Capture the cell that displays the provided text and extract its (X, Y) central coordinate. 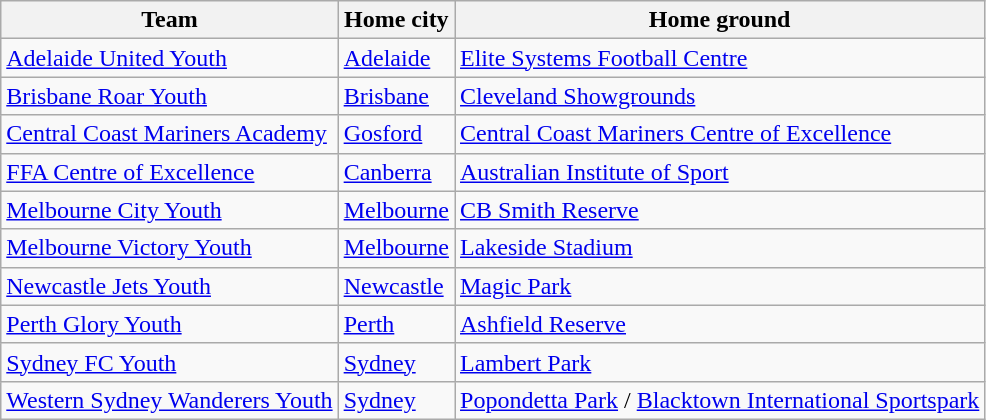
Magic Park (719, 286)
Cleveland Showgrounds (719, 96)
Perth (396, 324)
Newcastle Jets Youth (170, 286)
Home city (396, 20)
CB Smith Reserve (719, 210)
Central Coast Mariners Academy (170, 134)
Brisbane (396, 96)
Western Sydney Wanderers Youth (170, 400)
Melbourne City Youth (170, 210)
Brisbane Roar Youth (170, 96)
FFA Centre of Excellence (170, 172)
Adelaide United Youth (170, 58)
Ashfield Reserve (719, 324)
Perth Glory Youth (170, 324)
Canberra (396, 172)
Lakeside Stadium (719, 248)
Team (170, 20)
Central Coast Mariners Centre of Excellence (719, 134)
Newcastle (396, 286)
Australian Institute of Sport (719, 172)
Gosford (396, 134)
Popondetta Park / Blacktown International Sportspark (719, 400)
Sydney FC Youth (170, 362)
Lambert Park (719, 362)
Home ground (719, 20)
Adelaide (396, 58)
Melbourne Victory Youth (170, 248)
Elite Systems Football Centre (719, 58)
